Identify which cell holds the provided text, then report its [x, y] central coordinate. 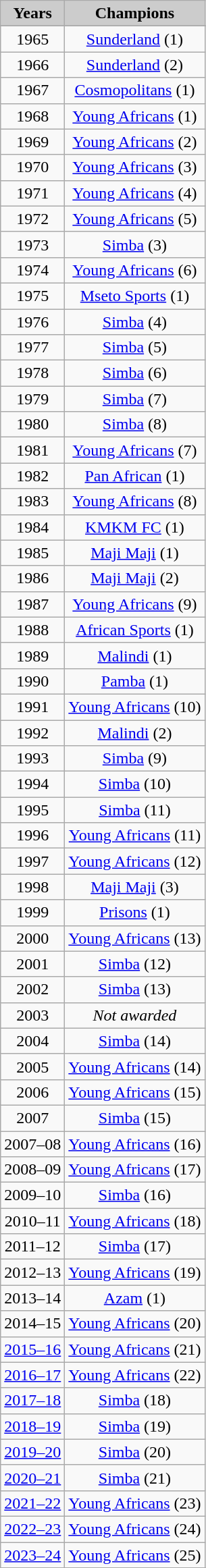
Simba (19) [135, 1426]
Young Africans (11) [135, 836]
1987 [32, 604]
1995 [32, 810]
Young Africans (22) [135, 1375]
Young Africans (16) [135, 1144]
1990 [32, 681]
2023–24 [32, 1555]
2020–21 [32, 1478]
2008–09 [32, 1170]
Simba (14) [135, 1041]
1971 [32, 193]
Years [32, 13]
Simba (15) [135, 1118]
Pamba (1) [135, 681]
1994 [32, 784]
1993 [32, 759]
Young Africans (18) [135, 1221]
2005 [32, 1066]
2016–17 [32, 1375]
2015–16 [32, 1349]
Young Africans (13) [135, 938]
1978 [32, 373]
Young Africans (25) [135, 1555]
Simba (13) [135, 990]
1989 [32, 655]
1999 [32, 913]
1996 [32, 836]
2006 [32, 1092]
Malindi (1) [135, 655]
1980 [32, 425]
2000 [32, 938]
1966 [32, 65]
Young Africans (2) [135, 142]
Sunderland (1) [135, 39]
2022–23 [32, 1529]
2002 [32, 990]
Simba (21) [135, 1478]
Simba (8) [135, 425]
2011–12 [32, 1247]
1969 [32, 142]
Not awarded [135, 1015]
Young Africans (3) [135, 167]
2004 [32, 1041]
Simba (7) [135, 399]
2010–11 [32, 1221]
2001 [32, 964]
Maji Maji (2) [135, 578]
Young Africans (14) [135, 1066]
1979 [32, 399]
Maji Maji (3) [135, 887]
2019–20 [32, 1452]
2018–19 [32, 1426]
2012–13 [32, 1272]
KMKM FC (1) [135, 527]
African Sports (1) [135, 630]
1977 [32, 348]
Simba (10) [135, 784]
1984 [32, 527]
1975 [32, 296]
Young Africans (15) [135, 1092]
Young Africans (19) [135, 1272]
Young Africans (12) [135, 861]
Young Africans (7) [135, 450]
2007 [32, 1118]
Young Africans (10) [135, 707]
1998 [32, 887]
Young Africans (5) [135, 219]
Young Africans (4) [135, 193]
Simba (17) [135, 1247]
Simba (20) [135, 1452]
Simba (16) [135, 1195]
1973 [32, 244]
Simba (9) [135, 759]
Simba (18) [135, 1401]
2017–18 [32, 1401]
2009–10 [32, 1195]
Champions [135, 13]
Maji Maji (1) [135, 553]
Simba (5) [135, 348]
Simba (3) [135, 244]
Young Africans (23) [135, 1503]
Sunderland (2) [135, 65]
1976 [32, 322]
Young Africans (6) [135, 270]
1982 [32, 476]
1968 [32, 116]
2014–15 [32, 1324]
1981 [32, 450]
Prisons (1) [135, 913]
1997 [32, 861]
Simba (12) [135, 964]
2021–22 [32, 1503]
1983 [32, 502]
1991 [32, 707]
Simba (4) [135, 322]
1972 [32, 219]
2007–08 [32, 1144]
2013–14 [32, 1298]
Simba (6) [135, 373]
1970 [32, 167]
1986 [32, 578]
1974 [32, 270]
Simba (11) [135, 810]
Young Africans (9) [135, 604]
1967 [32, 90]
Pan African (1) [135, 476]
Cosmopolitans (1) [135, 90]
Malindi (2) [135, 732]
1988 [32, 630]
Young Africans (24) [135, 1529]
Young Africans (1) [135, 116]
1985 [32, 553]
Young Africans (8) [135, 502]
Young Africans (17) [135, 1170]
1965 [32, 39]
1992 [32, 732]
Mseto Sports (1) [135, 296]
Young Africans (21) [135, 1349]
Young Africans (20) [135, 1324]
2003 [32, 1015]
Azam (1) [135, 1298]
